Extract the [X, Y] coordinate from the center of the cell holding the provided text.  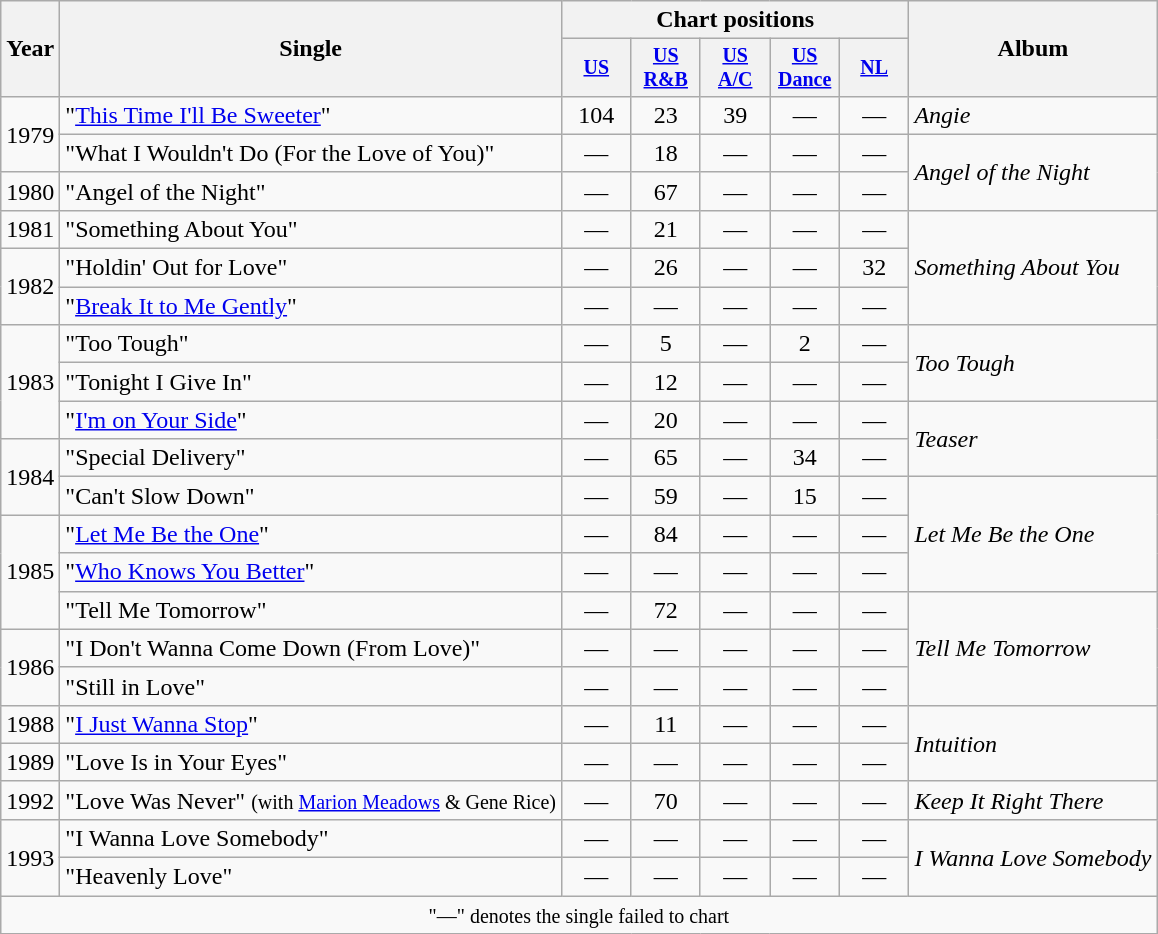
Year [30, 49]
USR&B [666, 68]
"Break It to Me Gently" [311, 306]
Angel of the Night [1033, 172]
"Love Was Never" (with Marion Meadows & Gene Rice) [311, 800]
USA/C [734, 68]
"Holdin' Out for Love" [311, 268]
1983 [30, 382]
65 [666, 458]
1993 [30, 857]
18 [666, 153]
Single [311, 49]
23 [666, 115]
Keep It Right There [1033, 800]
34 [804, 458]
"Something About You" [311, 229]
2 [804, 344]
1985 [30, 572]
"Can't Slow Down" [311, 496]
Tell Me Tomorrow [1033, 648]
84 [666, 534]
1992 [30, 800]
39 [734, 115]
"Let Me Be the One" [311, 534]
USDance [804, 68]
1986 [30, 667]
11 [666, 724]
"Angel of the Night" [311, 191]
32 [874, 268]
15 [804, 496]
"What I Wouldn't Do (For the Love of You)" [311, 153]
Album [1033, 49]
"Tonight I Give In" [311, 382]
"Love Is in Your Eyes" [311, 762]
US [596, 68]
"Special Delivery" [311, 458]
59 [666, 496]
5 [666, 344]
1984 [30, 477]
"Heavenly Love" [311, 877]
1982 [30, 287]
NL [874, 68]
Something About You [1033, 267]
1979 [30, 134]
"Tell Me Tomorrow" [311, 610]
"Still in Love" [311, 686]
"I'm on Your Side" [311, 420]
Teaser [1033, 439]
Chart positions [736, 20]
12 [666, 382]
72 [666, 610]
21 [666, 229]
Too Tough [1033, 363]
104 [596, 115]
"I Wanna Love Somebody" [311, 838]
67 [666, 191]
"I Don't Wanna Come Down (From Love)" [311, 648]
"I Just Wanna Stop" [311, 724]
"Too Tough" [311, 344]
70 [666, 800]
26 [666, 268]
"Who Knows You Better" [311, 572]
1980 [30, 191]
Let Me Be the One [1033, 534]
1988 [30, 724]
20 [666, 420]
Intuition [1033, 743]
Angie [1033, 115]
1981 [30, 229]
"This Time I'll Be Sweeter" [311, 115]
I Wanna Love Somebody [1033, 857]
"—" denotes the single failed to chart [579, 915]
1989 [30, 762]
